Identify which cell holds the provided text, then report its (X, Y) central coordinate. 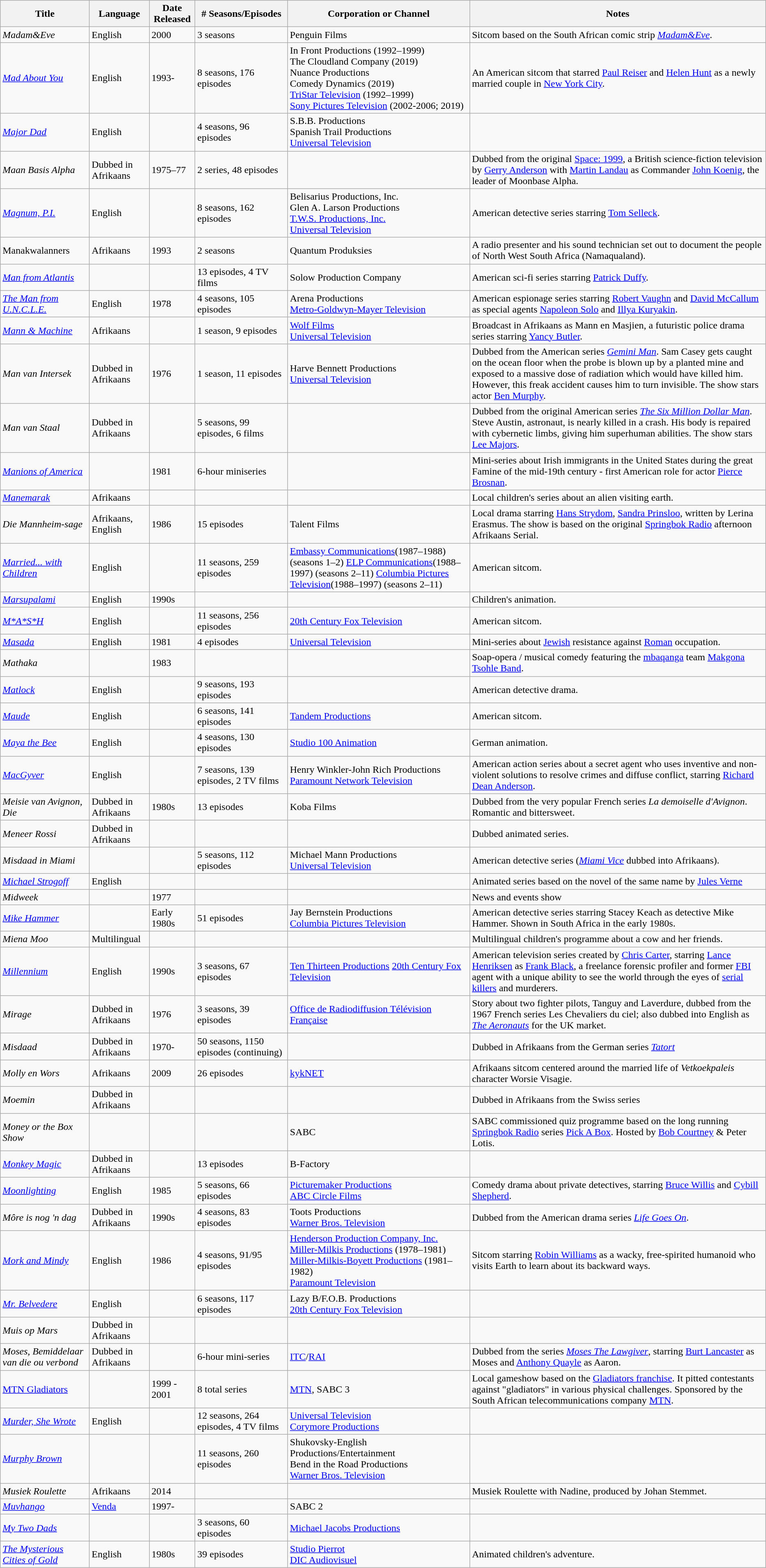
Money or the Box Show (45, 1132)
1993- (172, 78)
Local children's series about an alien visiting earth. (618, 498)
Musiek Roulette with Nadine, produced by Johan Stemmet. (618, 1491)
Maude (45, 716)
3 seasons, 67 episodes (241, 971)
Dubbed in Afrikaans from the Swiss series (618, 1100)
3 seasons, 39 episodes (241, 1015)
Comedy drama about private detectives, starring Bruce Willis and Cybill Shepherd. (618, 1190)
2000 (172, 35)
Maan Basis Alpha (45, 170)
Animated children's adventure. (618, 1555)
SABC commissioned quiz programme based on the long running Springbok Radio series Pick A Box. Hosted by Bob Courtney & Peter Lotis. (618, 1132)
7 seasons, 139 episodes, 2 TV films (241, 775)
Dubbed from the series Moses The Lawgiver, starring Burt Lancaster as Moses and Anthony Quayle as Aaron. (618, 1357)
6-hour mini-series (241, 1357)
20th Century Fox Television (379, 621)
Muvhango (45, 1507)
SABC 2 (379, 1507)
Toots ProductionsWarner Bros. Television (379, 1217)
Mini-series about Jewish resistance against Roman occupation. (618, 642)
Sitcom based on the South African comic strip Madam&Eve. (618, 35)
4 seasons, 83 episodes (241, 1217)
Millennium (45, 971)
The Man from U.N.C.L.E. (45, 304)
Major Dad (45, 132)
Manakwalanners (45, 250)
Musiek Roulette (45, 1491)
1993 (172, 250)
Meneer Rossi (45, 834)
13 episodes, 4 TV films (241, 277)
3 seasons (241, 35)
Miena Moo (45, 939)
4 episodes (241, 642)
Soap-opera / musical comedy featuring the mbaqanga team Makgona Tsohle Band. (618, 663)
# Seasons/Episodes (241, 14)
Shukovsky-English Productions/EntertainmentBend in the Road ProductionsWarner Bros. Television (379, 1459)
Die Mannheim-sage (45, 524)
Midweek (45, 897)
8 total series (241, 1389)
Studio 100 Animation (379, 743)
Children's animation. (618, 600)
Talent Films (379, 524)
Moses, Bemiddelaar van die ou verbond (45, 1357)
Afrikaans sitcom centered around the married life of Vetkoekpaleis character Worsie Visagie. (618, 1073)
Universal Television (379, 642)
Môre is nog 'n dag (45, 1217)
2009 (172, 1073)
Madam&Eve (45, 35)
4 seasons, 105 episodes (241, 304)
9 seasons, 193 episodes (241, 690)
Matlock (45, 690)
M*A*S*H (45, 621)
Broadcast in Afrikaans as Mann en Masjien, a futuristic police drama series starring Yancy Butler. (618, 331)
Muis op Mars (45, 1330)
Moemin (45, 1100)
1970- (172, 1046)
Dubbed from the very popular French series La demoiselle d'Avignon. Romantic and bittersweet. (618, 807)
1975–77 (172, 170)
6 seasons, 141 episodes (241, 716)
Henry Winkler-John Rich ProductionsParamount Network Television (379, 775)
Manemarak (45, 498)
Corporation or Channel (379, 14)
Tandem Productions (379, 716)
S.B.B. ProductionsSpanish Trail ProductionsUniversal Television (379, 132)
Murphy Brown (45, 1459)
5 seasons, 66 episodes (241, 1190)
American espionage series starring Robert Vaughn and David McCallum as special agents Napoleon Solo and Illya Kuryakin. (618, 304)
Harve Bennett ProductionsUniversal Television (379, 373)
Solow Production Company (379, 277)
Notes (618, 14)
8 seasons, 176 episodes (241, 78)
Early 1980s (172, 918)
5 seasons, 112 episodes (241, 860)
Mad About You (45, 78)
Belisarius Productions, Inc.Glen A. Larson ProductionsT.W.S. Productions, Inc.Universal Television (379, 213)
kykNET (379, 1073)
1 season, 11 episodes (241, 373)
1983 (172, 663)
Penguin Films (379, 35)
Mann & Machine (45, 331)
Picturemaker ProductionsABC Circle Films (379, 1190)
American detective drama. (618, 690)
Office de Radiodiffusion Télévision Française (379, 1015)
American detective series (Miami Vice dubbed into Afrikaans). (618, 860)
1978 (172, 304)
Dubbed in Afrikaans from the German series Tatort (618, 1046)
Misdaad in Miami (45, 860)
8 seasons, 162 episodes (241, 213)
American detective series starring Stacey Keach as detective Mike Hammer. Shown in South Africa in the early 1980s. (618, 918)
1 season, 9 episodes (241, 331)
Afrikaans, English (119, 524)
Quantum Produksies (379, 250)
26 episodes (241, 1073)
MTN Gladiators (45, 1389)
A radio presenter and his sound technician set out to document the people of North West South Africa (Namaqualand). (618, 250)
4 seasons, 91/95 episodes (241, 1260)
American sci-fi series starring Patrick Duffy. (618, 277)
Multilingual children's programme about a cow and her friends. (618, 939)
3 seasons, 60 episodes (241, 1528)
Lazy B/F.O.B. Productions20th Century Fox Television (379, 1303)
My Two Dads (45, 1528)
Molly en Wors (45, 1073)
12 seasons, 264 episodes, 4 TV films (241, 1421)
The Mysterious Cities of Gold (45, 1555)
Michael Mann ProductionsUniversal Television (379, 860)
B-Factory (379, 1164)
Embassy Communications(1987–1988)(seasons 1–2) ELP Communications(1988–1997) (seasons 2–11) Columbia Pictures Television(1988–1997) (seasons 2–11) (379, 568)
Man van Intersek (45, 373)
1997- (172, 1507)
1999 - 2001 (172, 1389)
Dubbed animated series. (618, 834)
Mirage (45, 1015)
Studio PierrotDIC Audiovisuel (379, 1555)
Sitcom starring Robin Williams as a wacky, free-spirited humanoid who visits Earth to learn about its backward ways. (618, 1260)
11 seasons, 256 episodes (241, 621)
Married... with Children (45, 568)
Masada (45, 642)
MacGyver (45, 775)
Meisie van Avignon, Die (45, 807)
6 seasons, 117 episodes (241, 1303)
German animation. (618, 743)
Ten Thirteen Productions 20th Century Fox Television (379, 971)
Maya the Bee (45, 743)
4 seasons, 130 episodes (241, 743)
Henderson Production Company, Inc.Miller-Milkis Productions (1978–1981)Miller-Milkis-Boyett Productions (1981–1982)Paramount Television (379, 1260)
2014 (172, 1491)
American detective series starring Tom Selleck. (618, 213)
Manions of America (45, 471)
Monkey Magic (45, 1164)
Mathaka (45, 663)
Date Released (172, 14)
Wolf FilmsUniversal Television (379, 331)
Title (45, 14)
Multilingual (119, 939)
50 seasons, 1150 episodes (continuing) (241, 1046)
Mr. Belvedere (45, 1303)
Michael Jacobs Productions (379, 1528)
Language (119, 14)
39 episodes (241, 1555)
Jay Bernstein ProductionsColumbia Pictures Television (379, 918)
Animated series based on the novel of the same name by Jules Verne (618, 881)
Man from Atlantis (45, 277)
Mike Hammer (45, 918)
1977 (172, 897)
11 seasons, 259 episodes (241, 568)
SABC (379, 1132)
Misdaad (45, 1046)
2 series, 48 episodes (241, 170)
6-hour miniseries (241, 471)
Venda (119, 1507)
Arena ProductionsMetro-Goldwyn-Mayer Television (379, 304)
Mork and Mindy (45, 1260)
15 episodes (241, 524)
ITC/RAI (379, 1357)
Murder, She Wrote (45, 1421)
Moonlighting (45, 1190)
Magnum, P.I. (45, 213)
4 seasons, 96 episodes (241, 132)
Universal TelevisionCorymore Productions (379, 1421)
Dubbed from the American drama series Life Goes On. (618, 1217)
Michael Strogoff (45, 881)
An American sitcom that starred Paul Reiser and Helen Hunt as a newly married couple in New York City. (618, 78)
MTN, SABC 3 (379, 1389)
5 seasons, 99 episodes, 6 films (241, 428)
News and events show (618, 897)
1985 (172, 1190)
11 seasons, 260 episodes (241, 1459)
51 episodes (241, 918)
Man van Staal (45, 428)
Koba Films (379, 807)
Marsupalami (45, 600)
2 seasons (241, 250)
